Scan for the cell matching the given text and deliver its [X, Y] coordinate at center. 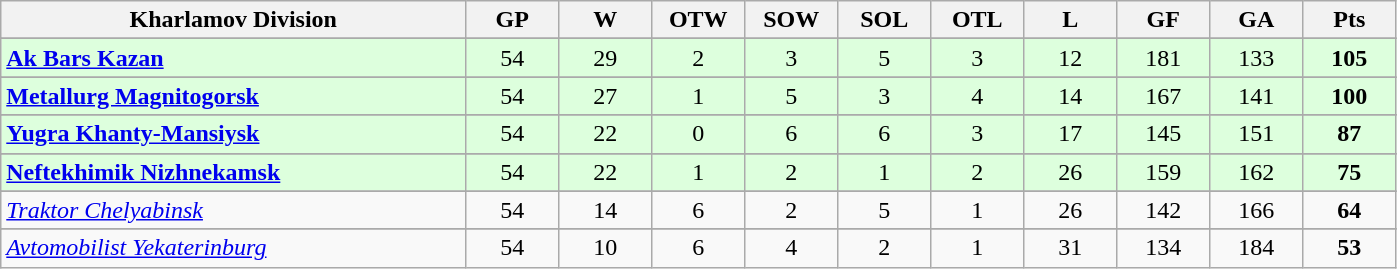
133 [1256, 58]
159 [1164, 172]
OTL [978, 20]
SOW [792, 20]
151 [1256, 134]
10 [606, 248]
31 [1070, 248]
184 [1256, 248]
134 [1164, 248]
Traktor Chelyabinsk [234, 210]
141 [1256, 96]
OTW [698, 20]
L [1070, 20]
Kharlamov Division [234, 20]
0 [698, 134]
12 [1070, 58]
162 [1256, 172]
17 [1070, 134]
53 [1350, 248]
GP [512, 20]
Pts [1350, 20]
142 [1164, 210]
SOL [884, 20]
GA [1256, 20]
181 [1164, 58]
166 [1256, 210]
87 [1350, 134]
Avtomobilist Yekaterinburg [234, 248]
75 [1350, 172]
64 [1350, 210]
145 [1164, 134]
167 [1164, 96]
GF [1164, 20]
Yugra Khanty-Mansiysk [234, 134]
Metallurg Magnitogorsk [234, 96]
105 [1350, 58]
29 [606, 58]
100 [1350, 96]
Ak Bars Kazan [234, 58]
Neftekhimik Nizhnekamsk [234, 172]
W [606, 20]
27 [606, 96]
